Return the (X, Y) coordinate for the center point of the cell that contains the specified text.  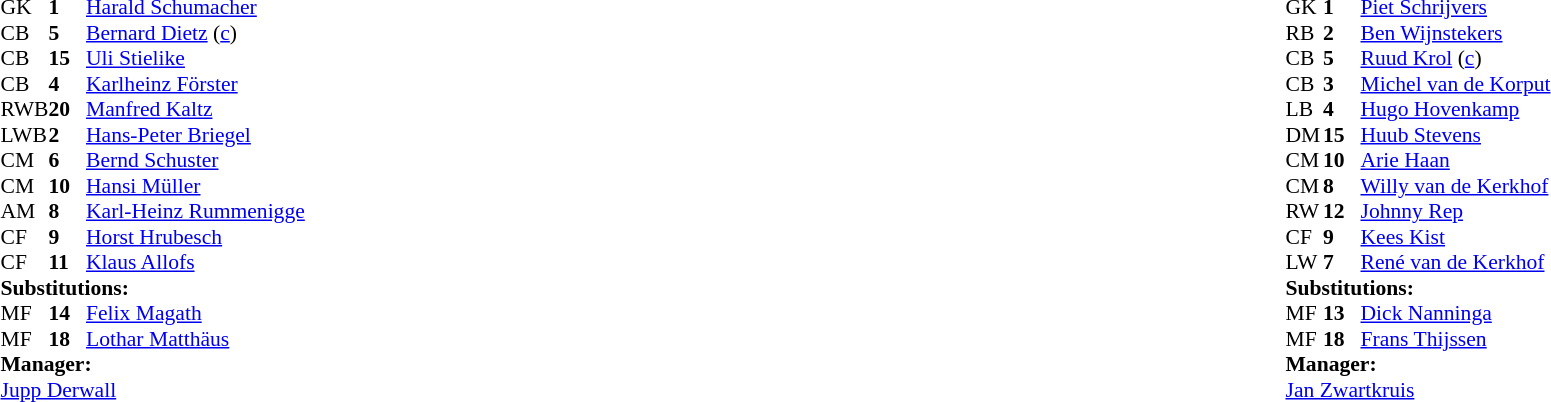
LWB (24, 135)
20 (67, 109)
Lothar Matthäus (196, 339)
12 (1342, 211)
11 (67, 263)
LW (1304, 263)
Kees Kist (1455, 237)
RWB (24, 109)
13 (1342, 313)
Bernd Schuster (196, 161)
Karlheinz Förster (196, 84)
3 (1342, 84)
Klaus Allofs (196, 263)
Willy van de Kerkhof (1455, 186)
Michel van de Korput (1455, 84)
Frans Thijssen (1455, 339)
Johnny Rep (1455, 211)
LB (1304, 109)
Hans-Peter Briegel (196, 135)
Uli Stielike (196, 59)
14 (67, 313)
Karl-Heinz Rummenigge (196, 211)
Ruud Krol (c) (1455, 59)
Dick Nanninga (1455, 313)
RB (1304, 33)
Hugo Hovenkamp (1455, 109)
Felix Magath (196, 313)
René van de Kerkhof (1455, 263)
AM (24, 211)
6 (67, 161)
Huub Stevens (1455, 135)
DM (1304, 135)
7 (1342, 263)
Manfred Kaltz (196, 109)
Horst Hrubesch (196, 237)
Hansi Müller (196, 186)
Ben Wijnstekers (1455, 33)
RW (1304, 211)
Arie Haan (1455, 161)
Bernard Dietz (c) (196, 33)
